Return the (X, Y) coordinate for the center point of the cell that contains the specified text.  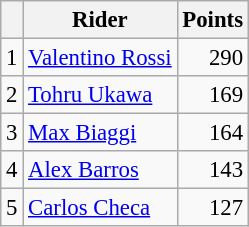
Tohru Ukawa (100, 95)
127 (212, 208)
1 (12, 58)
290 (212, 58)
Points (212, 20)
Alex Barros (100, 170)
143 (212, 170)
3 (12, 133)
5 (12, 208)
4 (12, 170)
169 (212, 95)
2 (12, 95)
Carlos Checa (100, 208)
Max Biaggi (100, 133)
164 (212, 133)
Valentino Rossi (100, 58)
Rider (100, 20)
